Search for the cell housing the specified text and yield its (x, y) center coordinate. 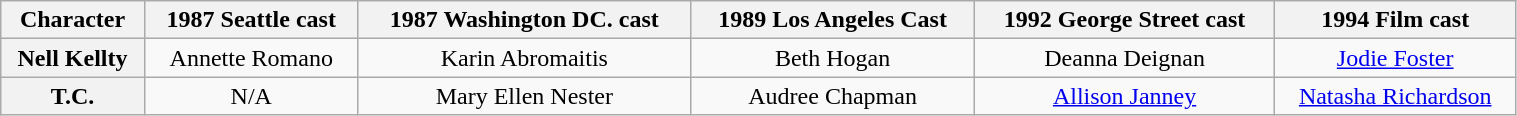
Annette Romano (251, 58)
Allison Janney (1125, 96)
1992 George Street cast (1125, 20)
Mary Ellen Nester (524, 96)
Deanna Deignan (1125, 58)
N/A (251, 96)
1989 Los Angeles Cast (832, 20)
T.C. (73, 96)
Jodie Foster (1395, 58)
1987 Seattle cast (251, 20)
Audree Chapman (832, 96)
1987 Washington DC. cast (524, 20)
Beth Hogan (832, 58)
Natasha Richardson (1395, 96)
Karin Abromaitis (524, 58)
1994 Film cast (1395, 20)
Character (73, 20)
Nell Kellty (73, 58)
